Output the (X, Y) coordinate of the center of the cell containing the given text.  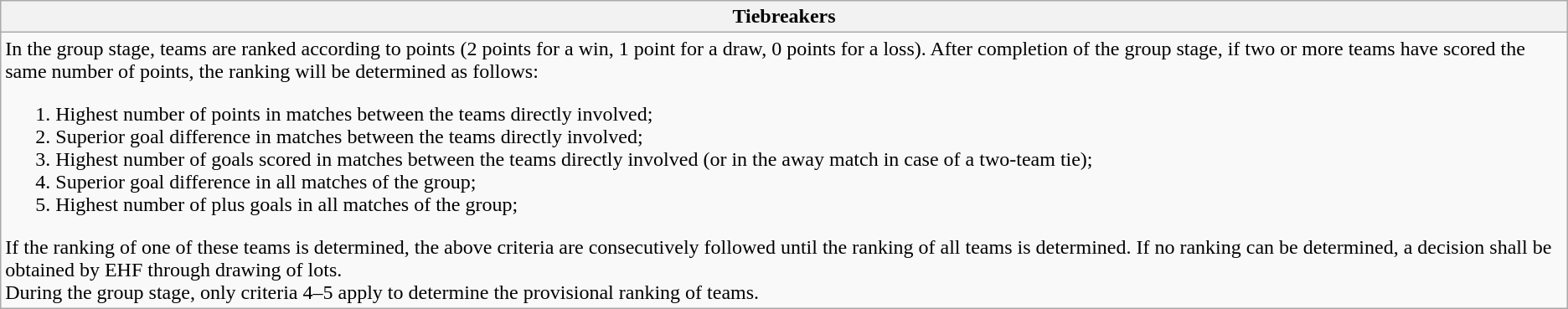
Tiebreakers (784, 17)
